Scan for the cell matching the given text and deliver its (X, Y) coordinate at center. 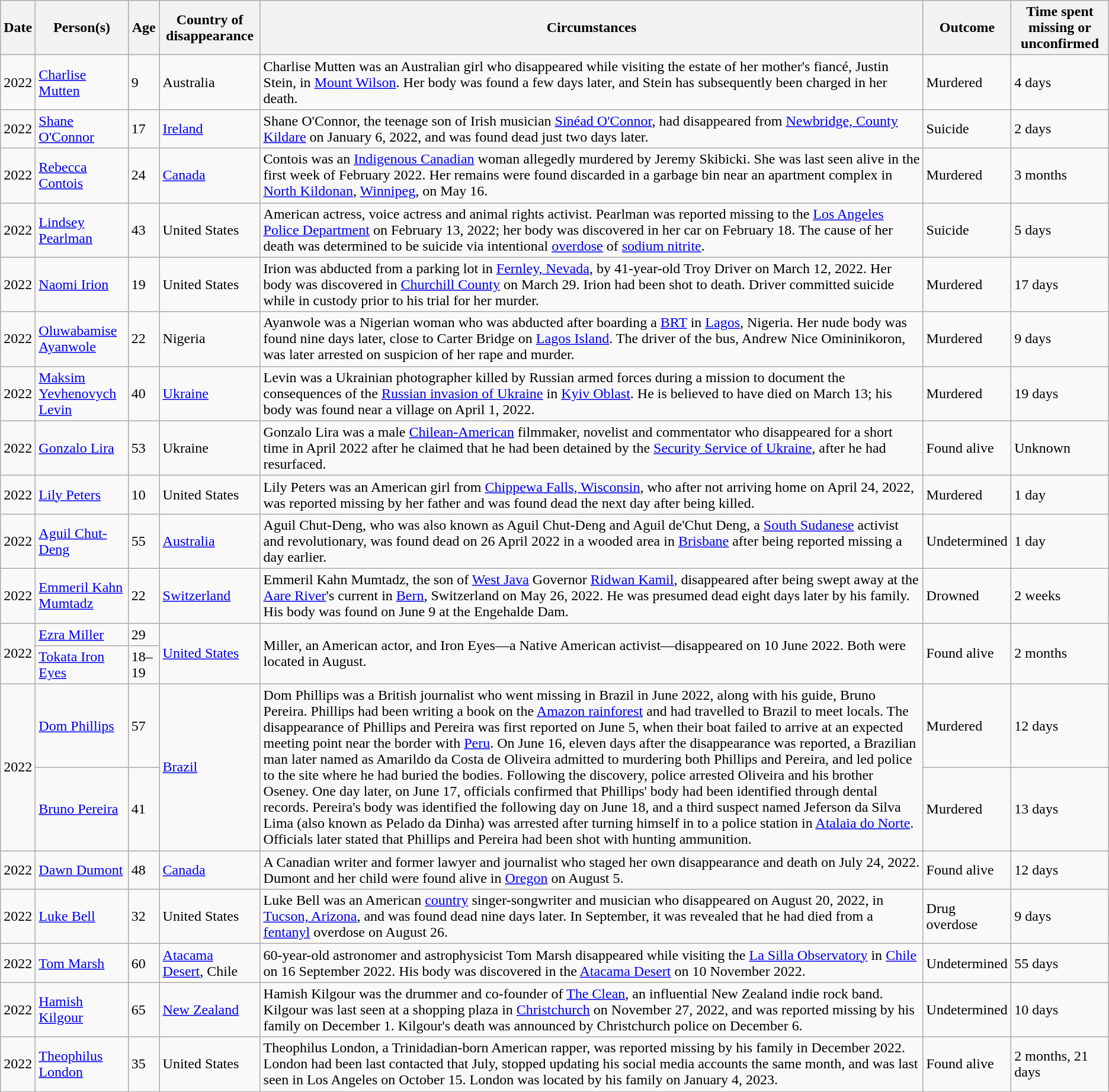
41 (143, 809)
Luke Bell (82, 917)
Hamish Kilgour (82, 1010)
Atacama Desert, Chile (210, 963)
Ireland (210, 129)
Drowned (967, 595)
53 (143, 448)
Brazil (210, 768)
19 (143, 284)
2 weeks (1060, 595)
New Zealand (210, 1010)
Age (143, 28)
57 (143, 726)
2 days (1060, 129)
Unknown (1060, 448)
5 days (1060, 230)
10 (143, 494)
Time spent missing or unconfirmed (1060, 28)
9 (143, 82)
3 months (1060, 175)
Outcome (967, 28)
55 days (1060, 963)
Date (18, 28)
24 (143, 175)
Ezra Miller (82, 635)
Lindsey Pearlman (82, 230)
48 (143, 870)
18–19 (143, 665)
Rebecca Contois (82, 175)
Country of disappearance (210, 28)
Switzerland (210, 595)
13 days (1060, 809)
2 months (1060, 654)
Charlise Mutten (82, 82)
Theophilus London (82, 1064)
Dawn Dumont (82, 870)
40 (143, 393)
Aguil Chut-Deng (82, 541)
17 days (1060, 284)
Miller, an American actor, and Iron Eyes—a Native American activist—disappeared on 10 June 2022. Both were located in August. (591, 654)
Nigeria (210, 339)
Person(s) (82, 28)
32 (143, 917)
Lily Peters (82, 494)
Bruno Pereira (82, 809)
35 (143, 1064)
65 (143, 1010)
Circumstances (591, 28)
Emmeril Kahn Mumtadz (82, 595)
Dom Phillips (82, 726)
2 months, 21 days (1060, 1064)
43 (143, 230)
Maksim Yevhenovych Levin (82, 393)
55 (143, 541)
4 days (1060, 82)
Drug overdose (967, 917)
10 days (1060, 1010)
Tokata Iron Eyes (82, 665)
19 days (1060, 393)
Oluwabamise Ayanwole (82, 339)
Shane O'Connor (82, 129)
29 (143, 635)
17 (143, 129)
Gonzalo Lira (82, 448)
Tom Marsh (82, 963)
Naomi Irion (82, 284)
60 (143, 963)
